Extract the (x, y) coordinate from the center of the cell holding the provided text.  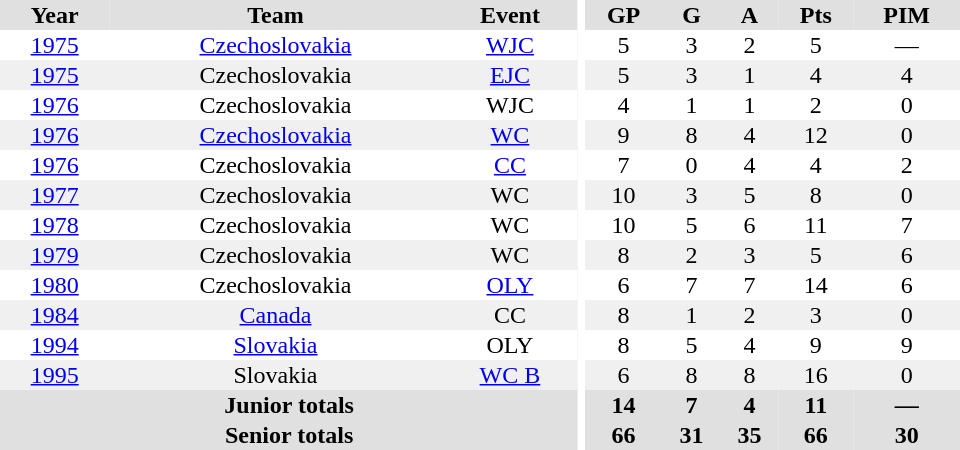
Team (275, 15)
1984 (54, 315)
35 (749, 435)
30 (906, 435)
Event (510, 15)
Canada (275, 315)
GP (624, 15)
PIM (906, 15)
Year (54, 15)
Pts (816, 15)
Senior totals (289, 435)
12 (816, 135)
1977 (54, 195)
Junior totals (289, 405)
EJC (510, 75)
1978 (54, 225)
1979 (54, 255)
31 (692, 435)
WC B (510, 375)
1995 (54, 375)
1980 (54, 285)
1994 (54, 345)
G (692, 15)
A (749, 15)
16 (816, 375)
